Identify which cell holds the provided text, then report its (x, y) central coordinate. 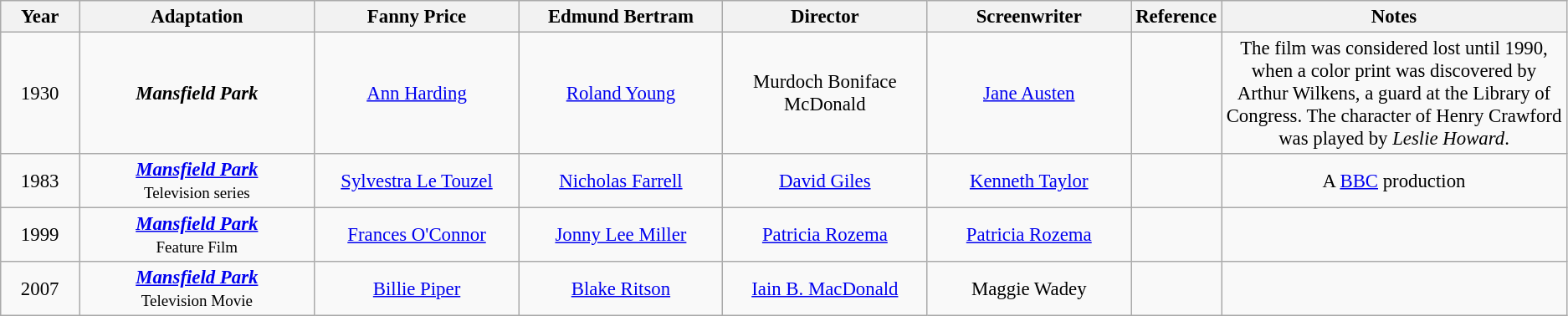
Screenwriter (1029, 17)
1983 (40, 181)
Edmund Bertram (621, 17)
1999 (40, 236)
Mansfield ParkFeature Film (197, 236)
Maggie Wadey (1029, 289)
Jane Austen (1029, 94)
Murdoch Boniface McDonald (825, 94)
Sylvestra Le Touzel (417, 181)
Blake Ritson (621, 289)
1930 (40, 94)
Iain B. MacDonald (825, 289)
Year (40, 17)
Reference (1176, 17)
Ann Harding (417, 94)
2007 (40, 289)
Nicholas Farrell (621, 181)
David Giles (825, 181)
Fanny Price (417, 17)
Kenneth Taylor (1029, 181)
Mansfield Park (197, 94)
Jonny Lee Miller (621, 236)
Roland Young (621, 94)
Mansfield ParkTelevision Movie (197, 289)
Director (825, 17)
Frances O'Connor (417, 236)
Mansfield Park Television series (197, 181)
Notes (1394, 17)
Billie Piper (417, 289)
Adaptation (197, 17)
A BBC production (1394, 181)
